Determine the (X, Y) coordinate at the center of the cell enclosing the given text.  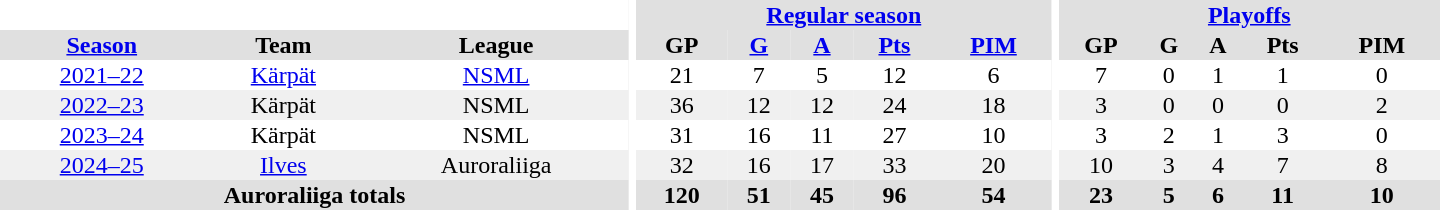
18 (993, 105)
23 (1102, 195)
Ilves (284, 165)
36 (682, 105)
33 (895, 165)
20 (993, 165)
24 (895, 105)
2022–23 (102, 105)
27 (895, 135)
Season (102, 45)
51 (758, 195)
2024–25 (102, 165)
17 (822, 165)
4 (1218, 165)
Regular season (844, 15)
Auroraliiga totals (314, 195)
2023–24 (102, 135)
32 (682, 165)
45 (822, 195)
120 (682, 195)
Playoffs (1250, 15)
League (496, 45)
2021–22 (102, 75)
Team (284, 45)
8 (1382, 165)
Auroraliiga (496, 165)
21 (682, 75)
31 (682, 135)
96 (895, 195)
54 (993, 195)
